Determine the [x, y] coordinate at the center of the cell enclosing the given text.  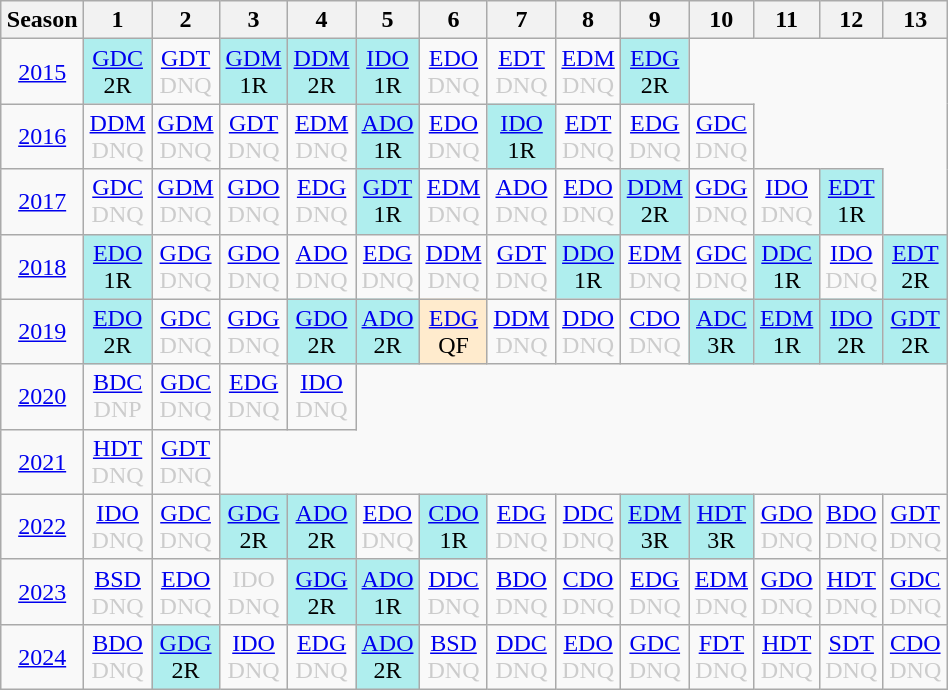
6 [453, 20]
2017 [42, 202]
EDGQF [453, 332]
EDO2R [118, 332]
SDTDNQ [851, 656]
EDM1R [786, 332]
9 [655, 20]
13 [915, 20]
2022 [42, 526]
CDO1R [453, 526]
5 [388, 20]
4 [322, 20]
FDTDNQ [722, 656]
GDC2R [118, 72]
10 [722, 20]
2 [186, 20]
EDM3R [655, 526]
11 [786, 20]
EDG2R [655, 72]
2019 [42, 332]
12 [851, 20]
GDT2R [915, 332]
7 [521, 20]
EDO1R [118, 266]
DDODNQ [588, 332]
2016 [42, 136]
1 [118, 20]
2018 [42, 266]
GDM1R [254, 72]
Season [42, 20]
HDT3R [722, 526]
3 [254, 20]
2023 [42, 592]
BDCDNP [118, 396]
2024 [42, 656]
GDT1R [388, 202]
GDO2R [322, 332]
2020 [42, 396]
DDC1R [786, 266]
EDT1R [851, 202]
DDO1R [588, 266]
EDT2R [915, 266]
2021 [42, 462]
IDO2R [851, 332]
8 [588, 20]
2015 [42, 72]
ADC3R [722, 332]
